Return the (x, y) coordinate for the center point of the cell that contains the specified text.  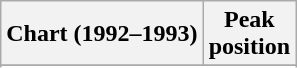
Peakposition (249, 34)
Chart (1992–1993) (102, 34)
